Return the (x, y) coordinate for the center point of the cell that contains the specified text.  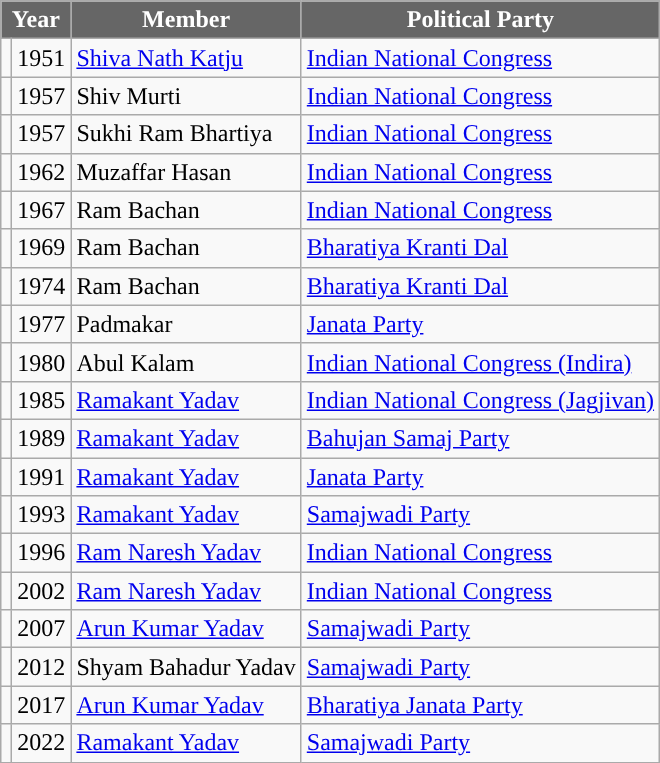
Indian National Congress (Jagjivan) (480, 400)
2012 (42, 667)
1989 (42, 438)
2007 (42, 629)
1951 (42, 58)
1962 (42, 172)
1996 (42, 553)
1985 (42, 400)
Member (186, 20)
Shiv Murti (186, 96)
Abul Kalam (186, 362)
Sukhi Ram Bhartiya (186, 134)
1980 (42, 362)
Year (36, 20)
2022 (42, 743)
Padmakar (186, 324)
Indian National Congress (Indira) (480, 362)
Shyam Bahadur Yadav (186, 667)
Muzaffar Hasan (186, 172)
1967 (42, 210)
1977 (42, 324)
Shiva Nath Katju (186, 58)
1974 (42, 286)
2002 (42, 591)
1993 (42, 515)
1969 (42, 248)
1991 (42, 477)
Bharatiya Janata Party (480, 705)
Political Party (480, 20)
2017 (42, 705)
Bahujan Samaj Party (480, 438)
